Detect which cell encompasses the target text, then output its (x, y) center coordinate. 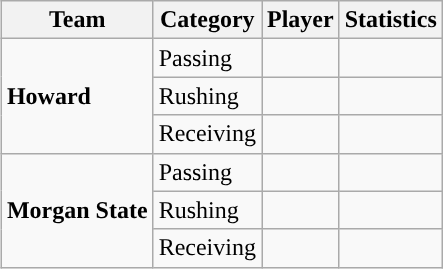
Statistics (390, 20)
Morgan State (77, 210)
Team (77, 20)
Player (301, 20)
Category (207, 20)
Howard (77, 96)
